Provide the [X, Y] coordinate of the cell's center where the given text is located.  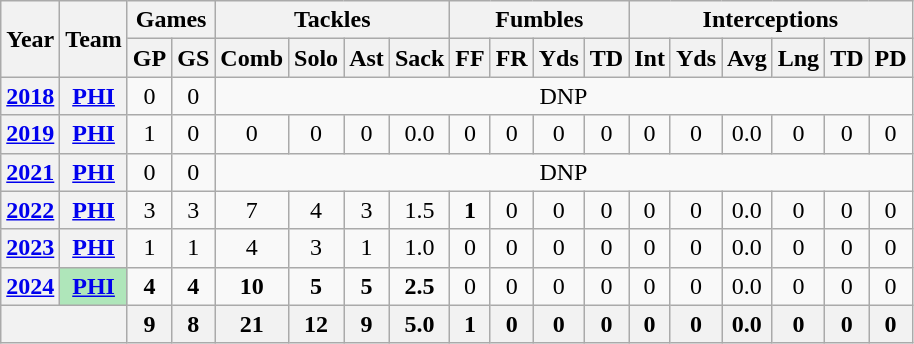
Games [170, 20]
PD [890, 58]
Interceptions [770, 20]
Team [94, 39]
8 [194, 324]
7 [252, 210]
Year [30, 39]
10 [252, 286]
Int [650, 58]
1.5 [419, 210]
Tackles [332, 20]
12 [316, 324]
2019 [30, 134]
Comb [252, 58]
Solo [316, 58]
2.5 [419, 286]
Ast [367, 58]
GP [149, 58]
Sack [419, 58]
Lng [798, 58]
FR [512, 58]
2022 [30, 210]
2021 [30, 172]
GS [194, 58]
21 [252, 324]
2018 [30, 96]
Fumbles [540, 20]
2023 [30, 248]
FF [470, 58]
Avg [748, 58]
1.0 [419, 248]
5.0 [419, 324]
2024 [30, 286]
